Return the [X, Y] coordinate for the center point of the cell that contains the specified text.  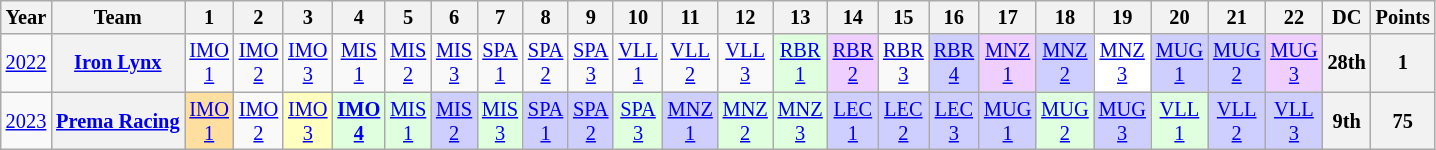
5 [408, 17]
Prema Racing [118, 121]
DC [1347, 17]
12 [746, 17]
RBR3 [903, 63]
11 [690, 17]
18 [1064, 17]
2 [258, 17]
16 [954, 17]
2023 [26, 121]
3 [308, 17]
10 [638, 17]
19 [1122, 17]
Team [118, 17]
LEC1 [853, 121]
Iron Lynx [118, 63]
28th [1347, 63]
17 [1008, 17]
6 [454, 17]
75 [1403, 121]
7 [500, 17]
20 [1180, 17]
Year [26, 17]
IMO4 [358, 121]
RBR1 [800, 63]
9 [590, 17]
Points [1403, 17]
13 [800, 17]
2022 [26, 63]
21 [1236, 17]
RBR2 [853, 63]
4 [358, 17]
14 [853, 17]
RBR4 [954, 63]
LEC2 [903, 121]
8 [546, 17]
15 [903, 17]
9th [1347, 121]
LEC3 [954, 121]
22 [1294, 17]
